Determine the (x, y) coordinate at the center of the cell enclosing the given text.  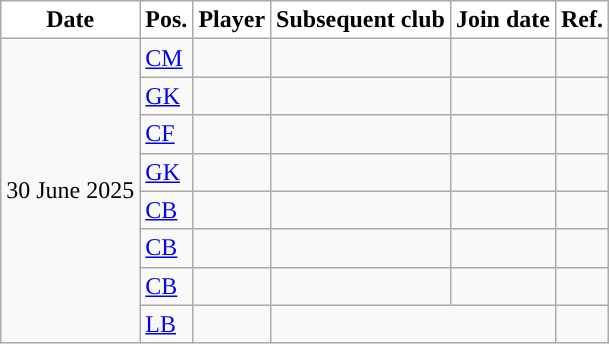
Date (70, 20)
Player (232, 20)
Pos. (166, 20)
LB (166, 324)
Ref. (582, 20)
30 June 2025 (70, 191)
CM (166, 58)
CF (166, 134)
Subsequent club (361, 20)
Join date (502, 20)
